Search for the cell housing the specified text and yield its [X, Y] center coordinate. 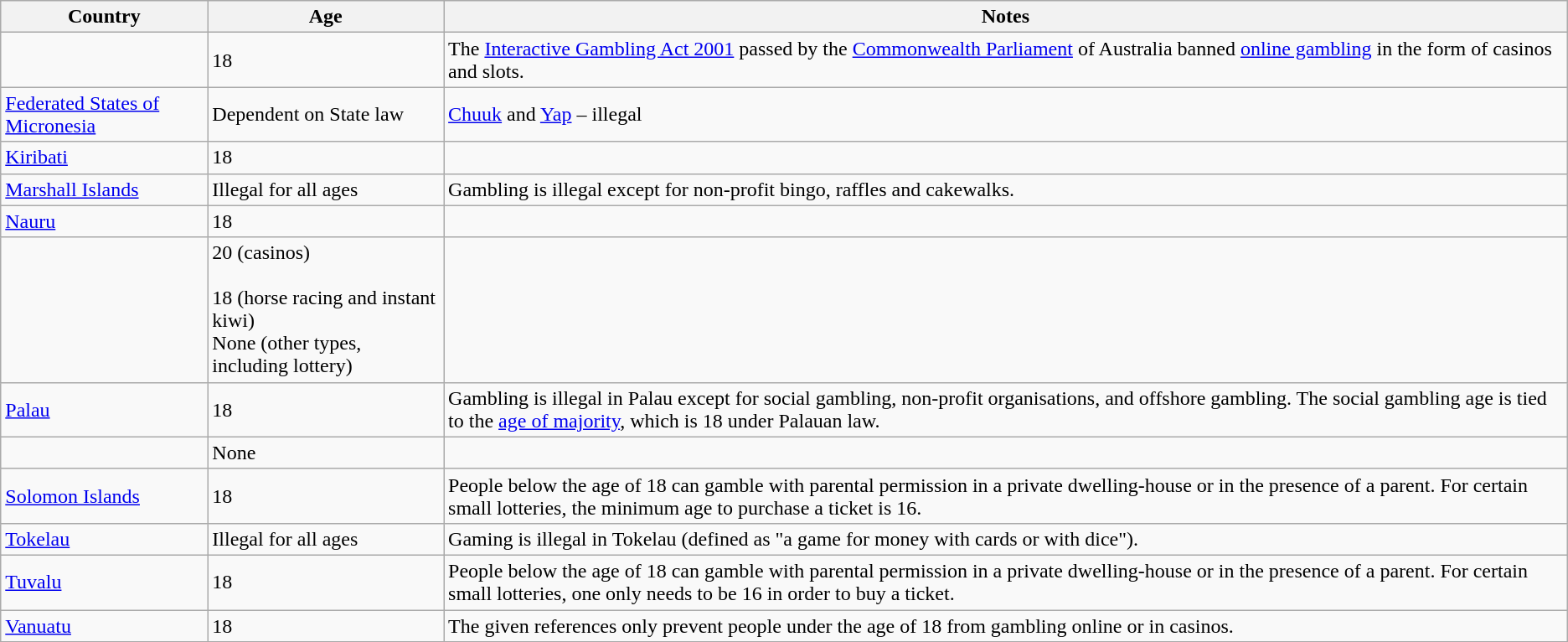
Vanuatu [104, 626]
Notes [1006, 17]
None [326, 453]
Nauru [104, 221]
Dependent on State law [326, 114]
20 (casinos)18 (horse racing and instant kiwi) None (other types, including lottery) [326, 310]
Palau [104, 409]
Federated States of Micronesia [104, 114]
The given references only prevent people under the age of 18 from gambling online or in casinos. [1006, 626]
Kiribati [104, 158]
Marshall Islands [104, 189]
Gambling is illegal except for non-profit bingo, raffles and cakewalks. [1006, 189]
Solomon Islands [104, 496]
Country [104, 17]
Gaming is illegal in Tokelau (defined as "a game for money with cards or with dice"). [1006, 539]
Age [326, 17]
Tokelau [104, 539]
Chuuk and Yap – illegal [1006, 114]
Tuvalu [104, 582]
The Interactive Gambling Act 2001 passed by the Commonwealth Parliament of Australia banned online gambling in the form of casinos and slots. [1006, 60]
